From the cell containing the given text, extract its center point as [x, y] coordinate. 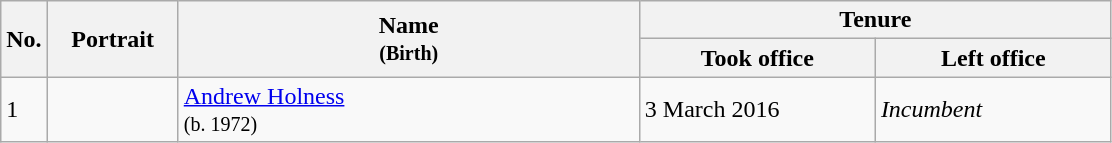
3 March 2016 [757, 110]
Portrait [112, 39]
Name(Birth) [408, 39]
Andrew Holness(b. 1972) [408, 110]
Left office [993, 58]
1 [24, 110]
Took office [757, 58]
Incumbent [993, 110]
No. [24, 39]
Tenure [875, 20]
